Capture the cell that displays the provided text and extract its (x, y) central coordinate. 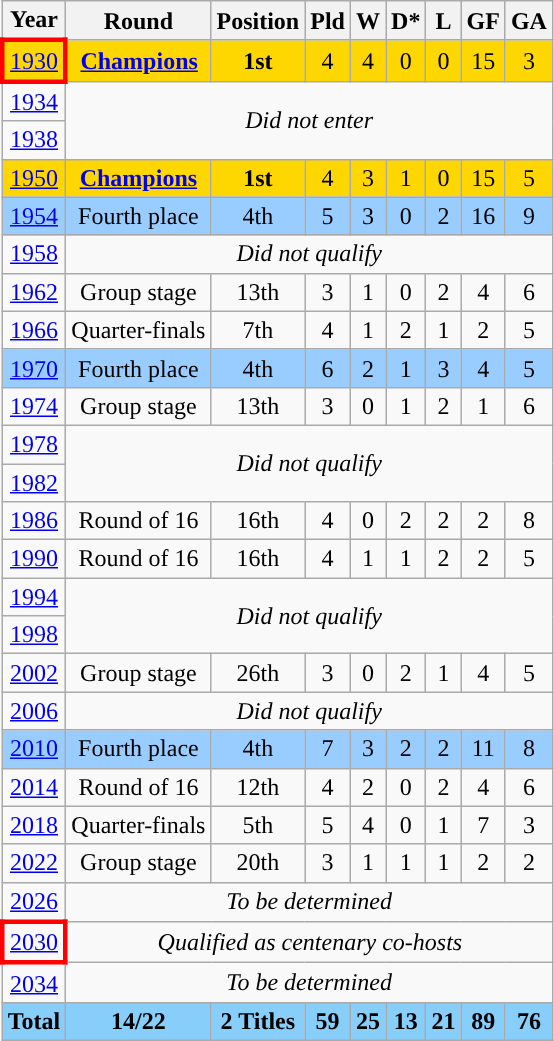
L (444, 21)
1934 (34, 101)
2026 (34, 902)
1982 (34, 483)
Qualified as centenary co-hosts (310, 942)
1930 (34, 60)
2006 (34, 711)
Position (258, 21)
2010 (34, 749)
1954 (34, 216)
2 Titles (258, 1021)
21 (444, 1021)
7th (258, 330)
89 (483, 1021)
Round (138, 21)
Year (34, 21)
1994 (34, 597)
2030 (34, 942)
D* (406, 21)
2014 (34, 787)
1966 (34, 330)
1978 (34, 444)
25 (368, 1021)
1990 (34, 559)
2022 (34, 863)
1962 (34, 292)
W (368, 21)
1986 (34, 521)
5th (258, 825)
Pld (328, 21)
59 (328, 1021)
11 (483, 749)
1998 (34, 635)
26th (258, 673)
1974 (34, 406)
20th (258, 863)
14/22 (138, 1021)
1958 (34, 254)
76 (528, 1021)
2018 (34, 825)
Total (34, 1021)
1970 (34, 368)
GA (528, 21)
GF (483, 21)
16 (483, 216)
1938 (34, 140)
13 (406, 1021)
9 (528, 216)
12th (258, 787)
1950 (34, 178)
2034 (34, 983)
Did not enter (310, 120)
2002 (34, 673)
